Provide the [X, Y] coordinate of the cell's center where the given text is located.  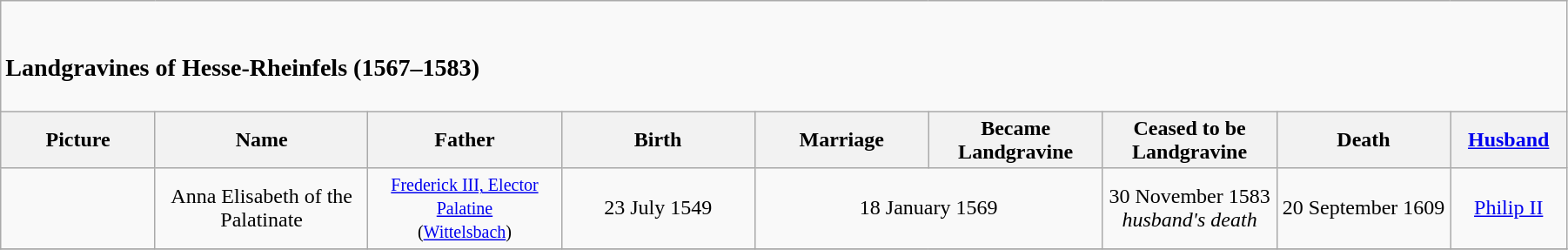
Father [465, 139]
Name [261, 139]
Birth [658, 139]
23 July 1549 [658, 208]
Landgravines of Hesse-Rheinfels (1567–1583) [784, 56]
Husband [1509, 139]
Frederick III, Elector Palatine(Wittelsbach) [465, 208]
Philip II [1509, 208]
18 January 1569 [928, 208]
Became Landgravine [1015, 139]
Picture [78, 139]
Ceased to be Landgravine [1189, 139]
20 September 1609 [1364, 208]
Death [1364, 139]
Marriage [841, 139]
30 November 1583husband's death [1189, 208]
Anna Elisabeth of the Palatinate [261, 208]
